Return the (x, y) coordinate for the center point of the cell that contains the specified text.  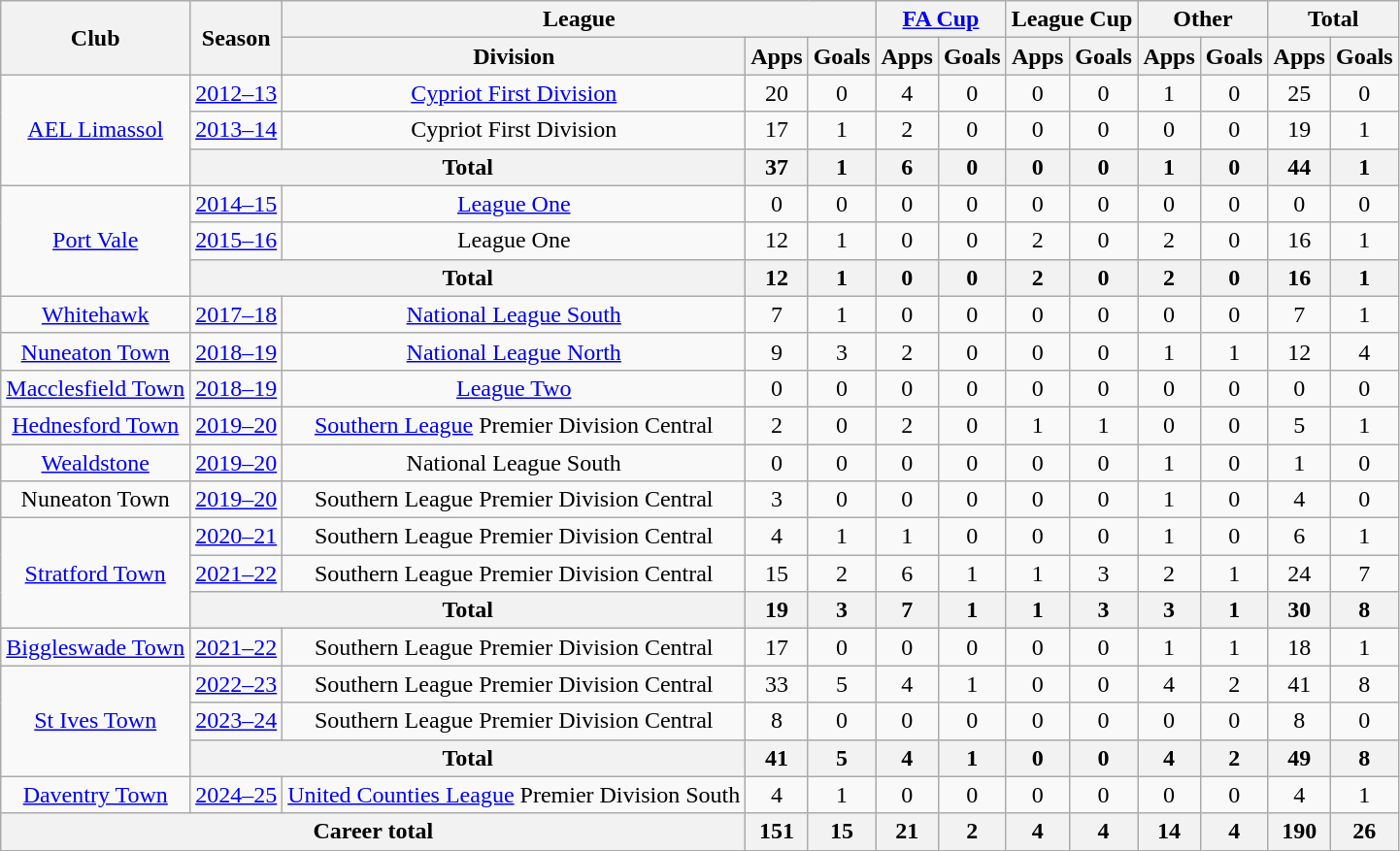
2022–23 (237, 684)
9 (777, 351)
26 (1364, 832)
Stratford Town (95, 573)
30 (1299, 610)
49 (1299, 758)
21 (907, 832)
2017–18 (237, 314)
2014–15 (237, 204)
Macclesfield Town (95, 388)
Career total (373, 832)
League Two (515, 388)
2023–24 (237, 721)
Hednesford Town (95, 425)
St Ives Town (95, 721)
2020–21 (237, 537)
24 (1299, 573)
National League North (515, 351)
Club (95, 38)
2013–14 (237, 130)
190 (1299, 832)
League Cup (1072, 19)
33 (777, 684)
Wealdstone (95, 463)
Division (515, 56)
Whitehawk (95, 314)
AEL Limassol (95, 130)
2024–25 (237, 795)
44 (1299, 167)
20 (777, 93)
2012–13 (237, 93)
FA Cup (941, 19)
2015–16 (237, 241)
Other (1203, 19)
151 (777, 832)
37 (777, 167)
Biggleswade Town (95, 647)
14 (1169, 832)
United Counties League Premier Division South (515, 795)
League (579, 19)
18 (1299, 647)
Season (237, 38)
Daventry Town (95, 795)
25 (1299, 93)
Port Vale (95, 241)
